Return (X, Y) of the center of cell containing provided text 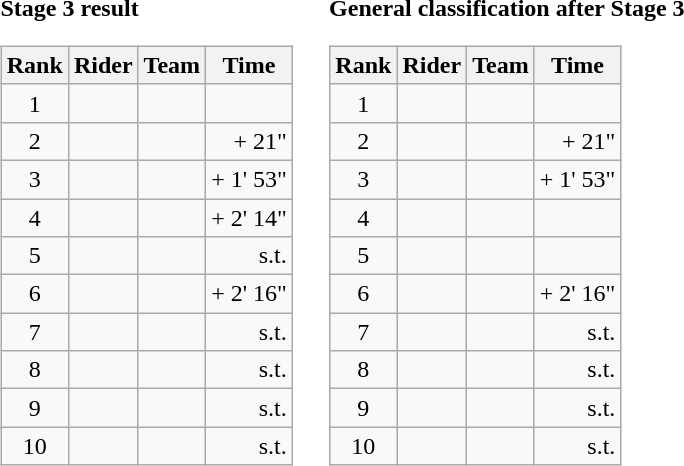
+ 2' 14" (250, 217)
